Return the [X, Y] coordinate for the center point of the cell that contains the specified text.  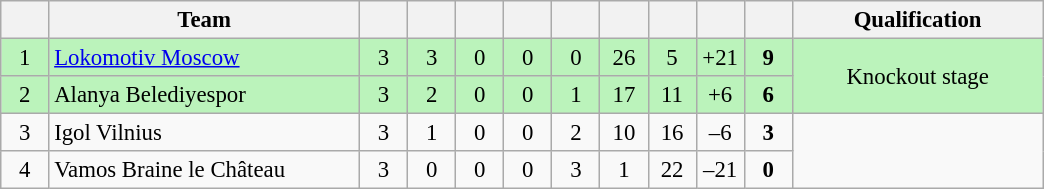
22 [672, 170]
10 [624, 133]
17 [624, 95]
4 [25, 170]
5 [672, 58]
11 [672, 95]
Qualification [918, 20]
Igol Vilnius [204, 133]
–21 [720, 170]
Lokomotiv Moscow [204, 58]
6 [768, 95]
9 [768, 58]
26 [624, 58]
+6 [720, 95]
+21 [720, 58]
Alanya Belediyespor [204, 95]
Team [204, 20]
Vamos Braine le Château [204, 170]
Knockout stage [918, 76]
16 [672, 133]
–6 [720, 133]
